Return the [x, y] coordinate for the center point of the cell that contains the specified text.  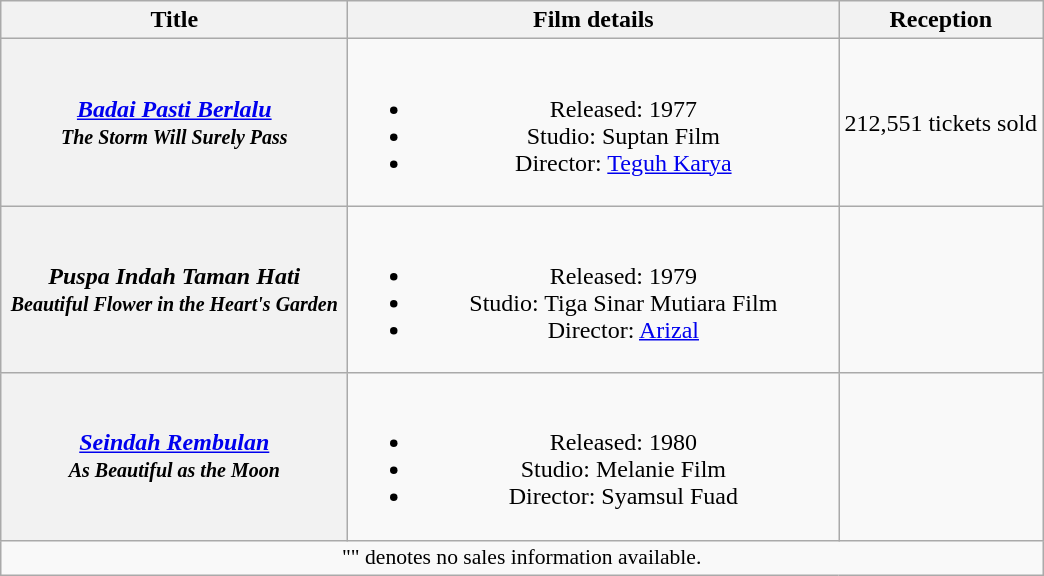
Released: 1977Studio: Suptan FilmDirector: Teguh Karya [594, 122]
Reception [941, 20]
Seindah RembulanAs Beautiful as the Moon [174, 456]
212,551 tickets sold [941, 122]
Title [174, 20]
Puspa Indah Taman HatiBeautiful Flower in the Heart's Garden [174, 290]
Released: 1979Studio: Tiga Sinar Mutiara FilmDirector: Arizal [594, 290]
"" denotes no sales information available. [522, 558]
Released: 1980Studio: Melanie FilmDirector: Syamsul Fuad [594, 456]
Badai Pasti BerlaluThe Storm Will Surely Pass [174, 122]
Film details [594, 20]
